Pinpoint the cell where the given text exists, returning its [X, Y] midpoint coordinate. 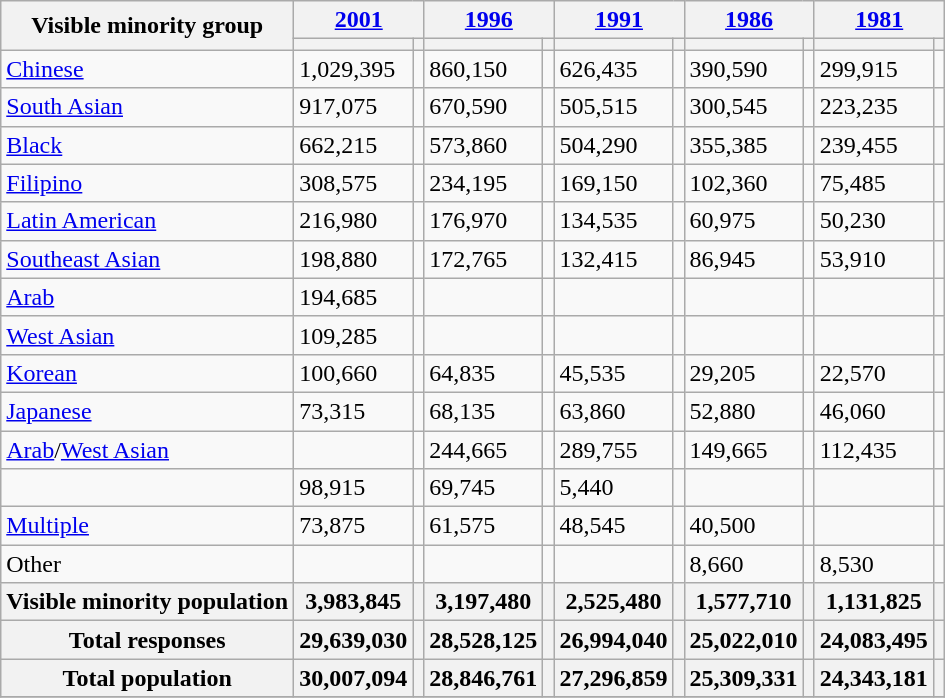
28,528,125 [484, 640]
48,545 [614, 526]
244,665 [484, 449]
289,755 [614, 449]
172,765 [484, 259]
Black [148, 145]
Total responses [148, 640]
75,485 [874, 183]
3,197,480 [484, 602]
355,385 [744, 145]
573,860 [484, 145]
98,915 [354, 488]
308,575 [354, 183]
Arab/West Asian [148, 449]
223,235 [874, 107]
134,535 [614, 221]
390,590 [744, 69]
Other [148, 564]
670,590 [484, 107]
662,215 [354, 145]
24,343,181 [874, 678]
Visible minority group [148, 26]
61,575 [484, 526]
2,525,480 [614, 602]
626,435 [614, 69]
Multiple [148, 526]
505,515 [614, 107]
100,660 [354, 373]
27,296,859 [614, 678]
Filipino [148, 183]
68,135 [484, 411]
8,530 [874, 564]
8,660 [744, 564]
30,007,094 [354, 678]
Total population [148, 678]
South Asian [148, 107]
198,880 [354, 259]
Southeast Asian [148, 259]
1,577,710 [744, 602]
102,360 [744, 183]
1981 [879, 20]
234,195 [484, 183]
40,500 [744, 526]
860,150 [484, 69]
216,980 [354, 221]
29,639,030 [354, 640]
504,290 [614, 145]
109,285 [354, 335]
25,309,331 [744, 678]
1,029,395 [354, 69]
60,975 [744, 221]
22,570 [874, 373]
63,860 [614, 411]
29,205 [744, 373]
300,545 [744, 107]
2001 [359, 20]
917,075 [354, 107]
69,745 [484, 488]
Chinese [148, 69]
28,846,761 [484, 678]
239,455 [874, 145]
45,535 [614, 373]
299,915 [874, 69]
112,435 [874, 449]
64,835 [484, 373]
169,150 [614, 183]
50,230 [874, 221]
176,970 [484, 221]
Latin American [148, 221]
194,685 [354, 297]
24,083,495 [874, 640]
73,875 [354, 526]
Visible minority population [148, 602]
53,910 [874, 259]
86,945 [744, 259]
73,315 [354, 411]
26,994,040 [614, 640]
132,415 [614, 259]
46,060 [874, 411]
Arab [148, 297]
1,131,825 [874, 602]
Korean [148, 373]
25,022,010 [744, 640]
5,440 [614, 488]
149,665 [744, 449]
1986 [749, 20]
West Asian [148, 335]
52,880 [744, 411]
3,983,845 [354, 602]
1991 [619, 20]
1996 [489, 20]
Japanese [148, 411]
